Capture the cell that displays the provided text and extract its (x, y) central coordinate. 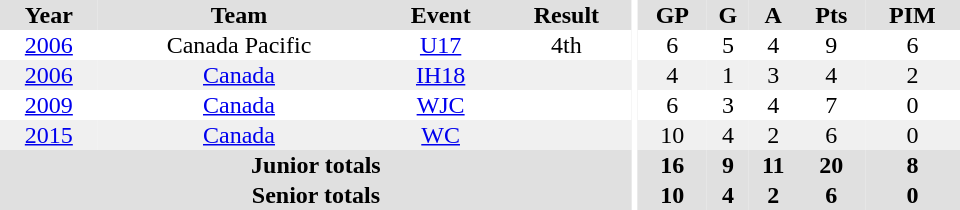
WC (440, 135)
16 (673, 165)
2009 (49, 105)
Senior totals (316, 195)
GP (673, 15)
U17 (440, 45)
G (728, 15)
Canada Pacific (240, 45)
A (774, 15)
5 (728, 45)
PIM (912, 15)
Result (566, 15)
20 (832, 165)
Year (49, 15)
Pts (832, 15)
11 (774, 165)
IH18 (440, 75)
8 (912, 165)
Event (440, 15)
WJC (440, 105)
Team (240, 15)
1 (728, 75)
4th (566, 45)
Junior totals (316, 165)
7 (832, 105)
2015 (49, 135)
